Return (X, Y) of the center of cell containing provided text 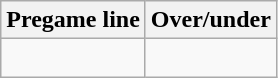
Over/under (210, 20)
Pregame line (74, 20)
